Detect which cell encompasses the target text, then output its [X, Y] center coordinate. 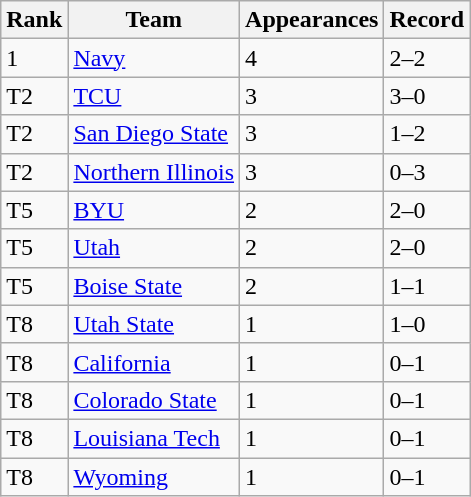
Navy [154, 58]
Appearances [312, 20]
Louisiana Tech [154, 438]
San Diego State [154, 134]
Northern Illinois [154, 172]
Boise State [154, 286]
1–0 [427, 324]
1–1 [427, 286]
TCU [154, 96]
1–2 [427, 134]
Record [427, 20]
2–2 [427, 58]
California [154, 362]
0–3 [427, 172]
Team [154, 20]
Utah State [154, 324]
Utah [154, 248]
Colorado State [154, 400]
BYU [154, 210]
4 [312, 58]
Rank [34, 20]
3–0 [427, 96]
Wyoming [154, 477]
